Extract the (x, y) coordinate from the center of the cell holding the provided text.  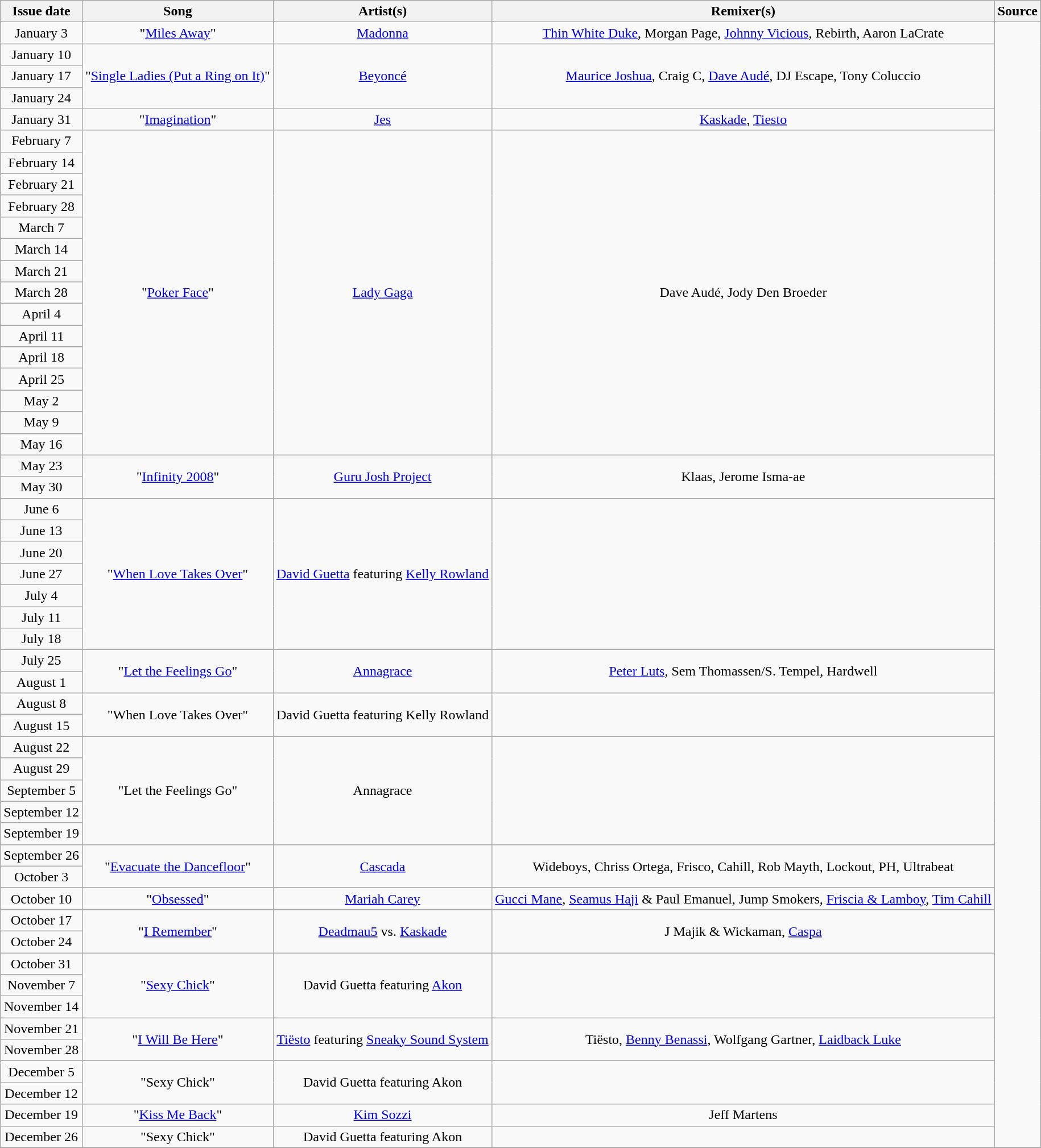
Remixer(s) (743, 11)
Guru Josh Project (382, 476)
August 22 (42, 747)
August 1 (42, 682)
January 3 (42, 33)
July 11 (42, 617)
Tiësto, Benny Benassi, Wolfgang Gartner, Laidback Luke (743, 1039)
May 30 (42, 487)
"Miles Away" (177, 33)
Madonna (382, 33)
December 5 (42, 1072)
September 5 (42, 790)
Wideboys, Chriss Ortega, Frisco, Cahill, Rob Mayth, Lockout, PH, Ultrabeat (743, 866)
Dave Audé, Jody Den Broeder (743, 292)
June 20 (42, 552)
April 11 (42, 336)
Maurice Joshua, Craig C, Dave Audé, DJ Escape, Tony Coluccio (743, 76)
Artist(s) (382, 11)
Jeff Martens (743, 1115)
Lady Gaga (382, 292)
April 4 (42, 314)
August 15 (42, 726)
November 28 (42, 1050)
"Infinity 2008" (177, 476)
May 23 (42, 466)
Kim Sozzi (382, 1115)
December 12 (42, 1093)
"Evacuate the Dancefloor" (177, 866)
January 24 (42, 98)
January 10 (42, 55)
J Majik & Wickaman, Caspa (743, 931)
June 13 (42, 531)
May 9 (42, 422)
Tiësto featuring Sneaky Sound System (382, 1039)
Source (1017, 11)
March 28 (42, 293)
February 28 (42, 206)
July 18 (42, 639)
"I Will Be Here" (177, 1039)
"Kiss Me Back" (177, 1115)
October 3 (42, 877)
April 18 (42, 358)
Deadmau5 vs. Kaskade (382, 931)
Kaskade, Tiesto (743, 119)
June 27 (42, 574)
February 7 (42, 141)
October 10 (42, 898)
Song (177, 11)
March 14 (42, 249)
Beyoncé (382, 76)
"Imagination" (177, 119)
Klaas, Jerome Isma-ae (743, 476)
March 21 (42, 271)
October 24 (42, 942)
"I Remember" (177, 931)
December 26 (42, 1137)
January 17 (42, 76)
"Obsessed" (177, 898)
"Single Ladies (Put a Ring on It)" (177, 76)
March 7 (42, 227)
June 6 (42, 509)
February 14 (42, 163)
Thin White Duke, Morgan Page, Johnny Vicious, Rebirth, Aaron LaCrate (743, 33)
October 17 (42, 920)
Cascada (382, 866)
September 26 (42, 855)
Jes (382, 119)
August 29 (42, 769)
December 19 (42, 1115)
Gucci Mane, Seamus Haji & Paul Emanuel, Jump Smokers, Friscia & Lamboy, Tim Cahill (743, 898)
Peter Luts, Sem Thomassen/S. Tempel, Hardwell (743, 672)
November 21 (42, 1029)
July 4 (42, 595)
April 25 (42, 379)
May 2 (42, 401)
October 31 (42, 964)
August 8 (42, 704)
November 14 (42, 1007)
Mariah Carey (382, 898)
September 12 (42, 812)
January 31 (42, 119)
May 16 (42, 444)
February 21 (42, 184)
July 25 (42, 661)
November 7 (42, 985)
September 19 (42, 834)
Issue date (42, 11)
"Poker Face" (177, 292)
